Detect which cell encompasses the target text, then output its [x, y] center coordinate. 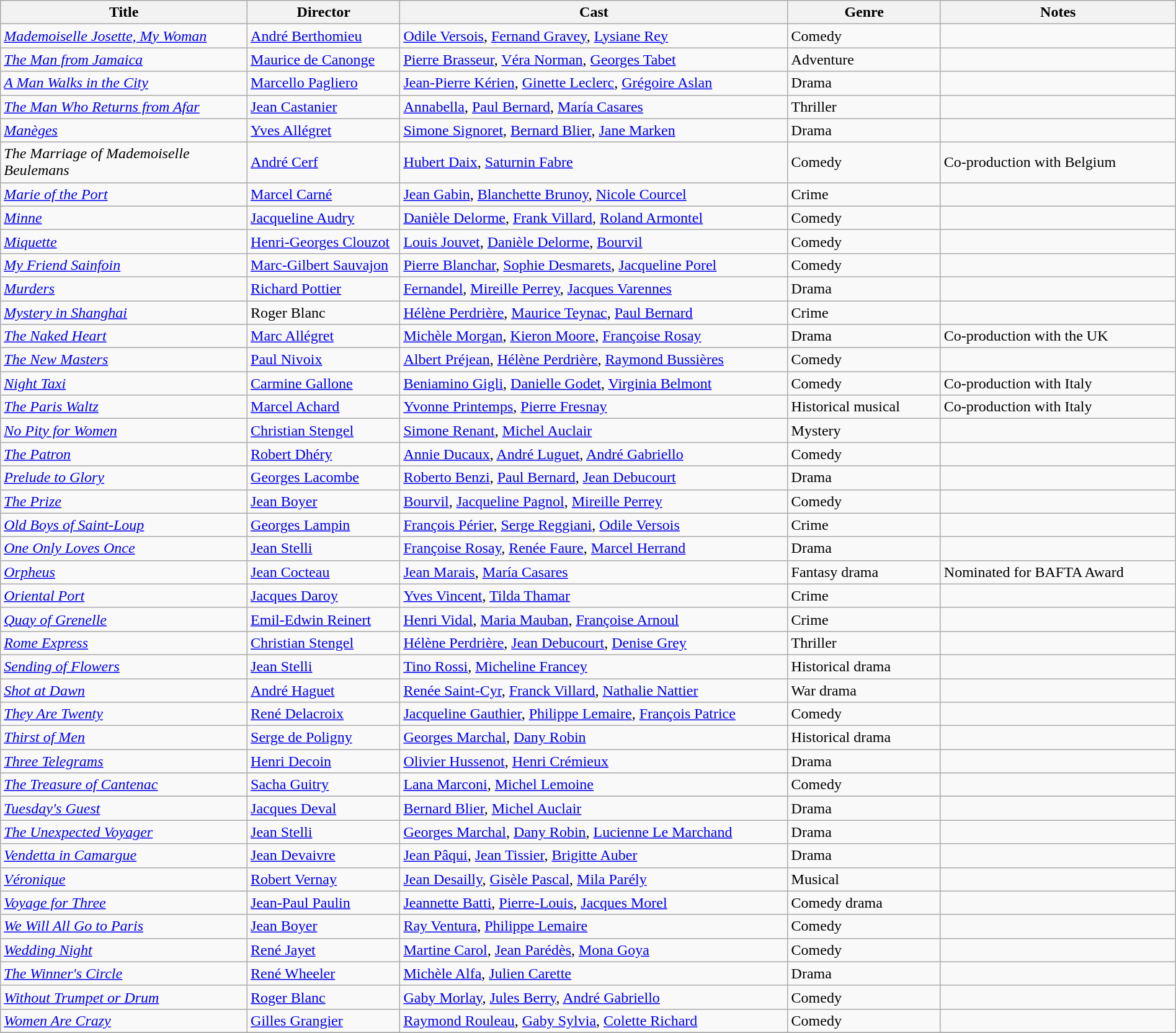
Notes [1058, 12]
Women Are Crazy [124, 1021]
Lana Marconi, Michel Lemoine [594, 785]
Fantasy drama [864, 572]
Quay of Grenelle [124, 619]
Véronique [124, 879]
Françoise Rosay, Renée Faure, Marcel Herrand [594, 548]
Nominated for BAFTA Award [1058, 572]
Voyage for Three [124, 903]
Tino Rossi, Micheline Francey [594, 666]
Three Telegrams [124, 761]
Paul Nivoix [324, 360]
Historical musical [864, 407]
Oriental Port [124, 596]
François Périer, Serge Reggiani, Odile Versois [594, 525]
Marcel Carné [324, 194]
Jacques Deval [324, 808]
René Jayet [324, 950]
André Cerf [324, 163]
Mademoiselle Josette, My Woman [124, 36]
Albert Préjean, Hélène Perdrière, Raymond Bussières [594, 360]
Shot at Dawn [124, 691]
The Marriage of Mademoiselle Beulemans [124, 163]
Carmine Gallone [324, 383]
Roberto Benzi, Paul Bernard, Jean Debucourt [594, 478]
Georges Lampin [324, 525]
Michèle Alfa, Julien Carette [594, 973]
Pierre Brasseur, Véra Norman, Georges Tabet [594, 60]
Murders [124, 288]
The Patron [124, 454]
Henri Decoin [324, 761]
Hubert Daix, Saturnin Fabre [594, 163]
Co-production with Belgium [1058, 163]
Jean-Paul Paulin [324, 903]
Mystery [864, 431]
Thirst of Men [124, 738]
Maurice de Canonge [324, 60]
Without Trumpet or Drum [124, 997]
Jean Marais, María Casares [594, 572]
The Winner's Circle [124, 973]
Prelude to Glory [124, 478]
Vendetta in Camargue [124, 856]
Comedy drama [864, 903]
The New Masters [124, 360]
Bourvil, Jacqueline Pagnol, Mireille Perrey [594, 501]
André Haguet [324, 691]
They Are Twenty [124, 714]
Rome Express [124, 643]
Ray Ventura, Philippe Lemaire [594, 926]
Title [124, 12]
Adventure [864, 60]
The Paris Waltz [124, 407]
Serge de Poligny [324, 738]
Sacha Guitry [324, 785]
Georges Marchal, Dany Robin [594, 738]
Minne [124, 218]
Simone Signoret, Bernard Blier, Jane Marken [594, 130]
Michèle Morgan, Kieron Moore, Françoise Rosay [594, 336]
Sending of Flowers [124, 666]
André Berthomieu [324, 36]
Marcello Pagliero [324, 83]
Jean-Pierre Kérien, Ginette Leclerc, Grégoire Aslan [594, 83]
Louis Jouvet, Danièle Delorme, Bourvil [594, 241]
Jean Pâqui, Jean Tissier, Brigitte Auber [594, 856]
Yves Vincent, Tilda Thamar [594, 596]
The Naked Heart [124, 336]
Robert Dhéry [324, 454]
Marcel Achard [324, 407]
Simone Renant, Michel Auclair [594, 431]
Orpheus [124, 572]
Odile Versois, Fernand Gravey, Lysiane Rey [594, 36]
Tuesday's Guest [124, 808]
Beniamino Gigli, Danielle Godet, Virginia Belmont [594, 383]
The Unexpected Voyager [124, 832]
Jeannette Batti, Pierre-Louis, Jacques Morel [594, 903]
Miquette [124, 241]
The Man Who Returns from Afar [124, 107]
One Only Loves Once [124, 548]
War drama [864, 691]
Yves Allégret [324, 130]
Henri Vidal, Maria Mauban, Françoise Arnoul [594, 619]
Annabella, Paul Bernard, María Casares [594, 107]
Manèges [124, 130]
Georges Marchal, Dany Robin, Lucienne Le Marchand [594, 832]
Jacques Daroy [324, 596]
Martine Carol, Jean Parédès, Mona Goya [594, 950]
The Man from Jamaica [124, 60]
Marc-Gilbert Sauvajon [324, 265]
Marie of the Port [124, 194]
Renée Saint-Cyr, Franck Villard, Nathalie Nattier [594, 691]
Night Taxi [124, 383]
Co-production with the UK [1058, 336]
The Treasure of Cantenac [124, 785]
Wedding Night [124, 950]
Henri-Georges Clouzot [324, 241]
Marc Allégret [324, 336]
Gaby Morlay, Jules Berry, André Gabriello [594, 997]
Olivier Hussenot, Henri Crémieux [594, 761]
Hélène Perdrière, Jean Debucourt, Denise Grey [594, 643]
Director [324, 12]
Genre [864, 12]
Hélène Perdrière, Maurice Teynac, Paul Bernard [594, 312]
Richard Pottier [324, 288]
Jean Castanier [324, 107]
My Friend Sainfoin [124, 265]
Mystery in Shanghai [124, 312]
No Pity for Women [124, 431]
Cast [594, 12]
Raymond Rouleau, Gaby Sylvia, Colette Richard [594, 1021]
Jean Cocteau [324, 572]
Jean Devaivre [324, 856]
Bernard Blier, Michel Auclair [594, 808]
We Will All Go to Paris [124, 926]
René Wheeler [324, 973]
Old Boys of Saint-Loup [124, 525]
Jean Desailly, Gisèle Pascal, Mila Parély [594, 879]
Danièle Delorme, Frank Villard, Roland Armontel [594, 218]
Musical [864, 879]
Jacqueline Audry [324, 218]
Annie Ducaux, André Luguet, André Gabriello [594, 454]
Jacqueline Gauthier, Philippe Lemaire, François Patrice [594, 714]
Yvonne Printemps, Pierre Fresnay [594, 407]
Georges Lacombe [324, 478]
Jean Gabin, Blanchette Brunoy, Nicole Courcel [594, 194]
Pierre Blanchar, Sophie Desmarets, Jacqueline Porel [594, 265]
The Prize [124, 501]
Gilles Grangier [324, 1021]
Emil-Edwin Reinert [324, 619]
René Delacroix [324, 714]
A Man Walks in the City [124, 83]
Fernandel, Mireille Perrey, Jacques Varennes [594, 288]
Robert Vernay [324, 879]
